Extract the (x, y) coordinate from the center of the cell holding the provided text.  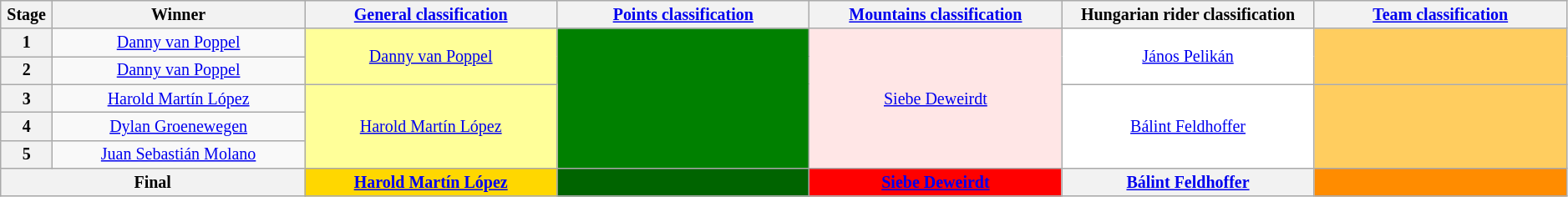
Hungarian rider classification (1188, 15)
Stage (27, 15)
2 (27, 70)
4 (27, 127)
Mountains classification (936, 15)
János Pelikán (1188, 57)
Dylan Groenewegen (179, 127)
1 (27, 43)
Final (153, 182)
3 (27, 98)
Team classification (1440, 15)
5 (27, 154)
Winner (179, 15)
Juan Sebastián Molano (179, 154)
Points classification (683, 15)
General classification (431, 15)
